Search for the cell housing the specified text and yield its (x, y) center coordinate. 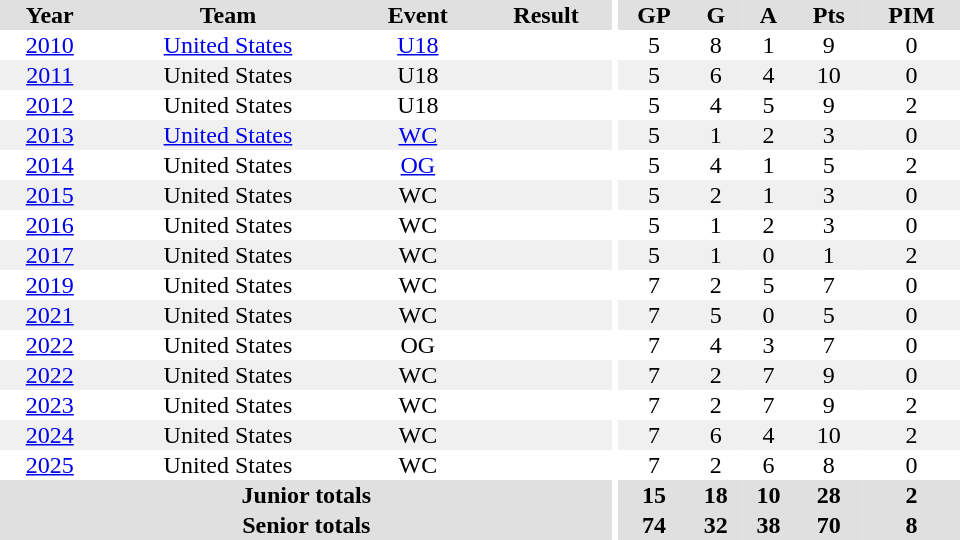
18 (716, 495)
2016 (50, 225)
38 (768, 525)
15 (654, 495)
2025 (50, 465)
32 (716, 525)
70 (829, 525)
2011 (50, 75)
2023 (50, 405)
Event (418, 15)
A (768, 15)
Result (546, 15)
Senior totals (306, 525)
Junior totals (306, 495)
GP (654, 15)
G (716, 15)
2015 (50, 195)
Pts (829, 15)
2024 (50, 435)
2017 (50, 255)
PIM (912, 15)
28 (829, 495)
Year (50, 15)
2010 (50, 45)
2012 (50, 105)
2014 (50, 165)
2013 (50, 135)
2019 (50, 285)
2021 (50, 315)
Team (228, 15)
74 (654, 525)
